Return the [x, y] coordinate for the center point of the cell that contains the specified text.  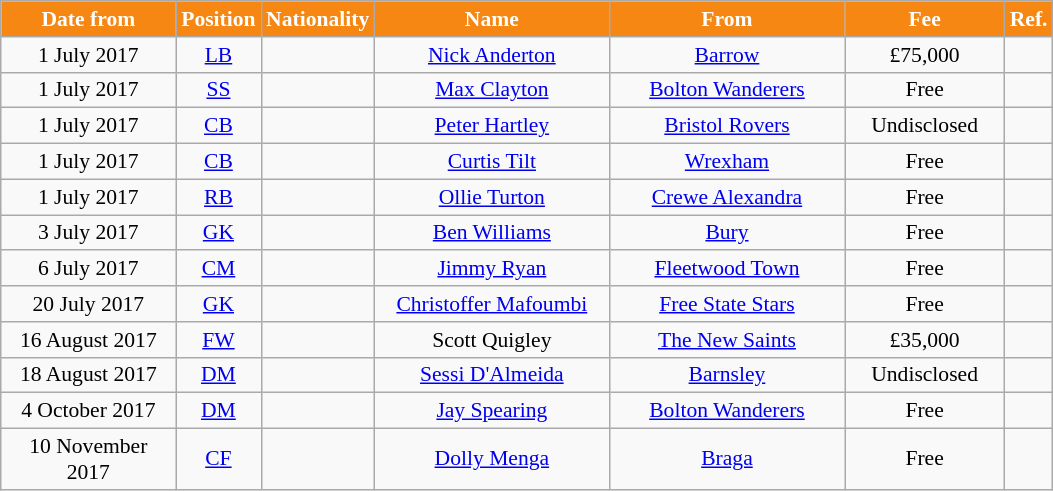
Ollie Turton [492, 197]
Nationality [318, 19]
£35,000 [925, 340]
Wrexham [726, 162]
Max Clayton [492, 90]
Bristol Rovers [726, 126]
Free State Stars [726, 304]
Ref. [1029, 19]
16 August 2017 [88, 340]
Fleetwood Town [726, 269]
Crewe Alexandra [726, 197]
Bury [726, 233]
20 July 2017 [88, 304]
Fee [925, 19]
SS [218, 90]
CF [218, 460]
6 July 2017 [88, 269]
Nick Anderton [492, 55]
Scott Quigley [492, 340]
Christoffer Mafoumbi [492, 304]
Dolly Menga [492, 460]
4 October 2017 [88, 411]
From [726, 19]
18 August 2017 [88, 375]
Braga [726, 460]
CM [218, 269]
Curtis Tilt [492, 162]
£75,000 [925, 55]
Barrow [726, 55]
3 July 2017 [88, 233]
Date from [88, 19]
LB [218, 55]
Name [492, 19]
Sessi D'Almeida [492, 375]
Position [218, 19]
The New Saints [726, 340]
Barnsley [726, 375]
Jay Spearing [492, 411]
RB [218, 197]
Peter Hartley [492, 126]
FW [218, 340]
Ben Williams [492, 233]
10 November 2017 [88, 460]
Jimmy Ryan [492, 269]
